Search for the cell housing the specified text and yield its (x, y) center coordinate. 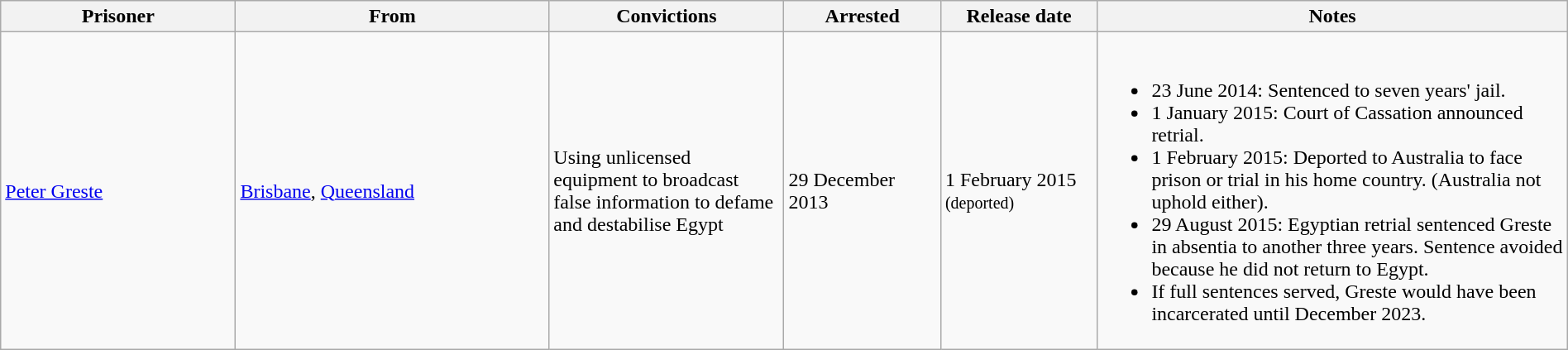
Peter Greste (118, 190)
Brisbane, Queensland (392, 190)
Prisoner (118, 17)
Using unlicensed equipment to broadcast false information to defame and destabilise Egypt (667, 190)
Convictions (667, 17)
29 December 2013 (862, 190)
From (392, 17)
Release date (1019, 17)
Arrested (862, 17)
Notes (1332, 17)
1 February 2015 (deported) (1019, 190)
